Pinpoint the cell where the given text exists, returning its [x, y] midpoint coordinate. 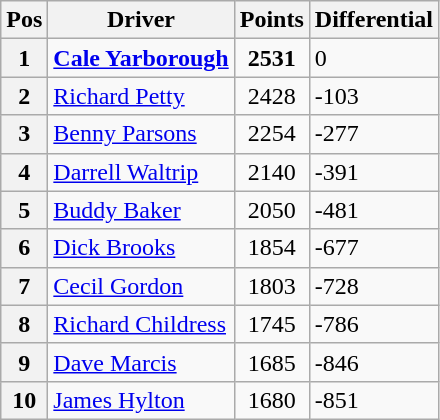
2428 [272, 96]
1 [24, 58]
-851 [374, 400]
6 [24, 248]
1854 [272, 248]
Dave Marcis [141, 362]
-391 [374, 172]
Darrell Waltrip [141, 172]
Differential [374, 20]
Cecil Gordon [141, 286]
2140 [272, 172]
Buddy Baker [141, 210]
-481 [374, 210]
3 [24, 134]
10 [24, 400]
5 [24, 210]
Pos [24, 20]
Points [272, 20]
-728 [374, 286]
9 [24, 362]
0 [374, 58]
2 [24, 96]
Driver [141, 20]
Benny Parsons [141, 134]
-103 [374, 96]
1745 [272, 324]
-786 [374, 324]
2254 [272, 134]
2531 [272, 58]
1685 [272, 362]
James Hylton [141, 400]
8 [24, 324]
-277 [374, 134]
-677 [374, 248]
7 [24, 286]
Richard Childress [141, 324]
Richard Petty [141, 96]
1803 [272, 286]
Cale Yarborough [141, 58]
Dick Brooks [141, 248]
2050 [272, 210]
-846 [374, 362]
4 [24, 172]
1680 [272, 400]
